Search for the cell housing the specified text and yield its [x, y] center coordinate. 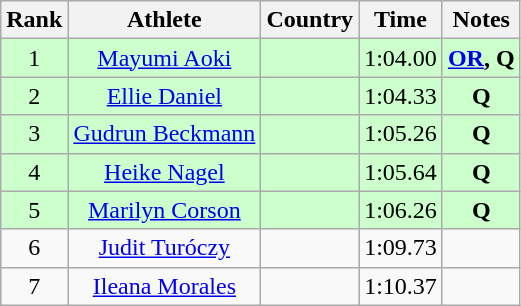
1:09.73 [401, 248]
Judit Turóczy [164, 248]
1:05.64 [401, 172]
6 [34, 248]
Rank [34, 20]
1:04.00 [401, 58]
OR, Q [481, 58]
5 [34, 210]
Heike Nagel [164, 172]
Athlete [164, 20]
Country [310, 20]
1:10.37 [401, 286]
1:05.26 [401, 134]
Marilyn Corson [164, 210]
1:04.33 [401, 96]
Mayumi Aoki [164, 58]
Ellie Daniel [164, 96]
7 [34, 286]
4 [34, 172]
Time [401, 20]
Ileana Morales [164, 286]
Notes [481, 20]
3 [34, 134]
Gudrun Beckmann [164, 134]
2 [34, 96]
1:06.26 [401, 210]
1 [34, 58]
